Identify which cell holds the provided text, then report its (x, y) central coordinate. 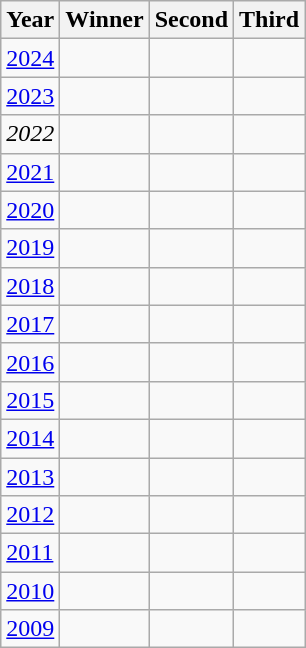
Winner (104, 20)
2011 (30, 553)
2012 (30, 515)
2009 (30, 629)
2015 (30, 400)
Second (191, 20)
2014 (30, 438)
2020 (30, 210)
2021 (30, 172)
2017 (30, 324)
2019 (30, 248)
2010 (30, 591)
2024 (30, 58)
2016 (30, 362)
2022 (30, 134)
2018 (30, 286)
Third (270, 20)
2013 (30, 477)
2023 (30, 96)
Year (30, 20)
